Scan for the cell matching the given text and deliver its [x, y] coordinate at center. 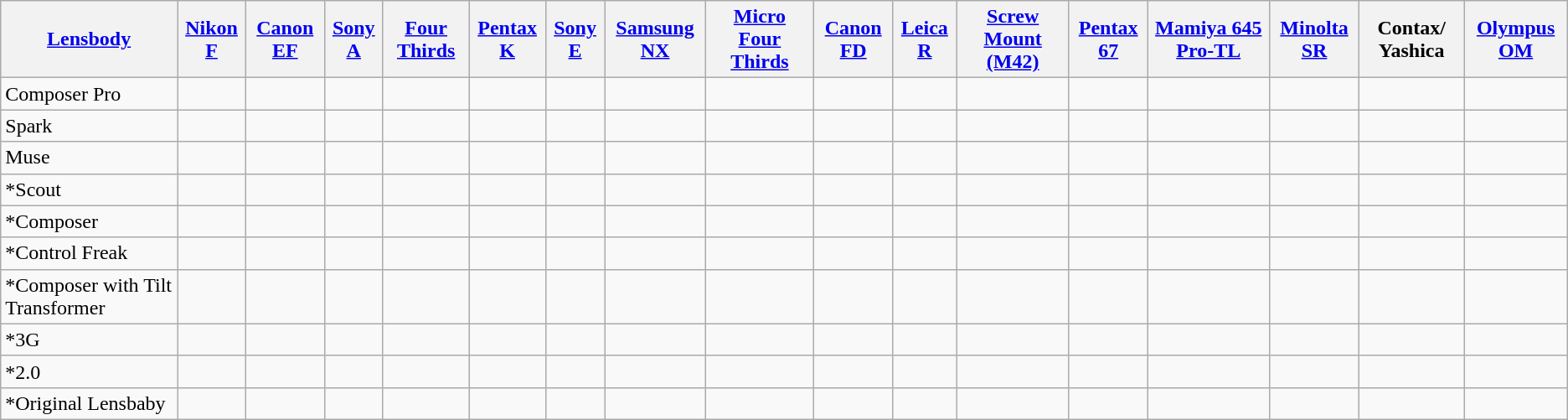
Four Thirds [426, 39]
Olympus OM [1516, 39]
Contax/ Yashica [1411, 39]
*Composer with Tilt Transformer [89, 297]
*Original Lensbaby [89, 403]
Nikon F [212, 39]
Spark [89, 126]
*Composer [89, 221]
Lensbody [89, 39]
Sony E [575, 39]
*3G [89, 340]
Micro Four Thirds [759, 39]
Pentax 67 [1108, 39]
Muse [89, 158]
Canon EF [285, 39]
Screw Mount (M42) [1013, 39]
Minolta SR [1315, 39]
*Scout [89, 189]
*Control Freak [89, 253]
Canon FD [854, 39]
*2.0 [89, 371]
Leica R [925, 39]
Samsung NX [655, 39]
Composer Pro [89, 94]
Sony A [353, 39]
Pentax K [508, 39]
Mamiya 645 Pro-TL [1209, 39]
